Locate the cell with the specified text and output its (x, y) center coordinate. 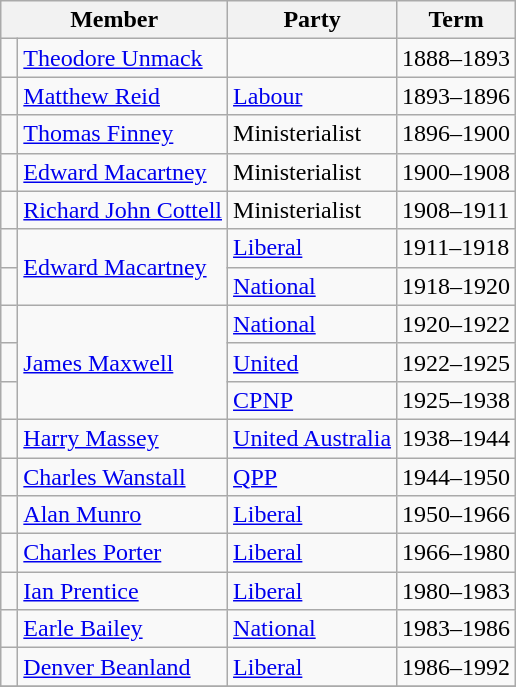
1944–1950 (456, 477)
Labour (312, 96)
Alan Munro (123, 515)
Charles Wanstall (123, 477)
1900–1908 (456, 172)
Term (456, 20)
James Maxwell (123, 362)
United Australia (312, 438)
1966–1980 (456, 553)
Harry Massey (123, 438)
Theodore Unmack (123, 58)
1925–1938 (456, 400)
Thomas Finney (123, 134)
1922–1925 (456, 362)
1983–1986 (456, 629)
Party (312, 20)
1908–1911 (456, 210)
Denver Beanland (123, 667)
1950–1966 (456, 515)
Richard John Cottell (123, 210)
CPNP (312, 400)
Member (114, 20)
1888–1893 (456, 58)
1980–1983 (456, 591)
1920–1922 (456, 324)
1911–1918 (456, 248)
Charles Porter (123, 553)
1918–1920 (456, 286)
United (312, 362)
Earle Bailey (123, 629)
QPP (312, 477)
1896–1900 (456, 134)
Ian Prentice (123, 591)
1986–1992 (456, 667)
1893–1896 (456, 96)
Matthew Reid (123, 96)
1938–1944 (456, 438)
